Find where the given text appears and provide that cell's center as [x, y] coordinate. 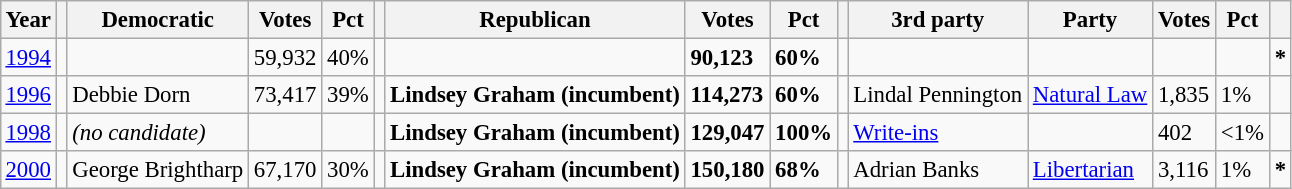
3rd party [938, 20]
Democratic [158, 20]
1998 [28, 133]
2000 [28, 170]
30% [348, 170]
1,835 [1184, 95]
67,170 [286, 170]
1994 [28, 57]
59,932 [286, 57]
73,417 [286, 95]
Adrian Banks [938, 170]
114,273 [728, 95]
129,047 [728, 133]
George Brightharp [158, 170]
Write-ins [938, 133]
40% [348, 57]
1996 [28, 95]
39% [348, 95]
3,116 [1184, 170]
402 [1184, 133]
Year [28, 20]
Libertarian [1090, 170]
150,180 [728, 170]
68% [804, 170]
Debbie Dorn [158, 95]
Lindal Pennington [938, 95]
<1% [1243, 133]
Republican [535, 20]
(no candidate) [158, 133]
100% [804, 133]
Natural Law [1090, 95]
90,123 [728, 57]
Party [1090, 20]
